Provide the [X, Y] coordinate of the cell's center where the given text is located.  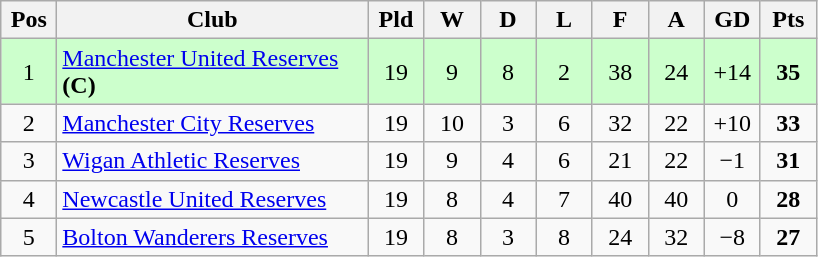
W [452, 20]
−8 [732, 237]
+10 [732, 123]
5 [29, 237]
Club [212, 20]
L [564, 20]
7 [564, 199]
35 [788, 72]
F [620, 20]
21 [620, 161]
+14 [732, 72]
A [676, 20]
Manchester City Reserves [212, 123]
D [508, 20]
Newcastle United Reserves [212, 199]
−1 [732, 161]
Bolton Wanderers Reserves [212, 237]
10 [452, 123]
Wigan Athletic Reserves [212, 161]
31 [788, 161]
Pts [788, 20]
Pos [29, 20]
Manchester United Reserves (C) [212, 72]
Pld [396, 20]
38 [620, 72]
28 [788, 199]
0 [732, 199]
GD [732, 20]
33 [788, 123]
1 [29, 72]
27 [788, 237]
